Locate the cell with the specified text and output its (x, y) center coordinate. 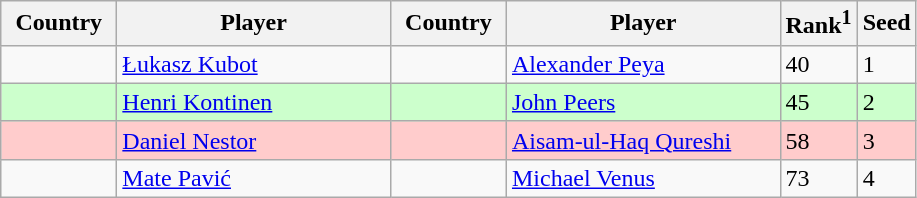
1 (886, 64)
40 (818, 64)
58 (818, 140)
John Peers (643, 102)
45 (818, 102)
Michael Venus (643, 178)
2 (886, 102)
Łukasz Kubot (254, 64)
Alexander Peya (643, 64)
Seed (886, 24)
Rank1 (818, 24)
4 (886, 178)
Daniel Nestor (254, 140)
Henri Kontinen (254, 102)
73 (818, 178)
Mate Pavić (254, 178)
3 (886, 140)
Aisam-ul-Haq Qureshi (643, 140)
